Return (x, y) of the center of cell containing provided text 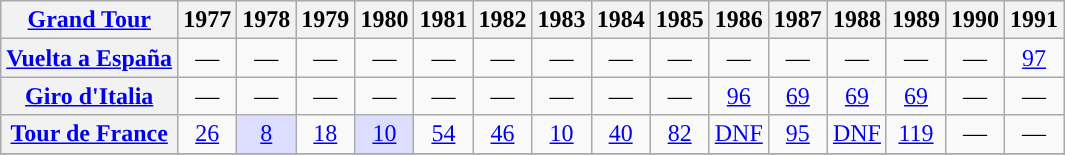
1980 (384, 20)
1984 (620, 20)
54 (444, 134)
Vuelta a España (90, 58)
18 (326, 134)
1986 (738, 20)
1982 (502, 20)
26 (208, 134)
8 (266, 134)
97 (1034, 58)
Giro d'Italia (90, 96)
82 (680, 134)
Tour de France (90, 134)
1989 (916, 20)
1978 (266, 20)
1983 (562, 20)
95 (798, 134)
1985 (680, 20)
119 (916, 134)
1987 (798, 20)
1991 (1034, 20)
1988 (856, 20)
1981 (444, 20)
46 (502, 134)
Grand Tour (90, 20)
1977 (208, 20)
1979 (326, 20)
1990 (976, 20)
96 (738, 96)
40 (620, 134)
